Find where the given text appears and provide that cell's center as (x, y) coordinate. 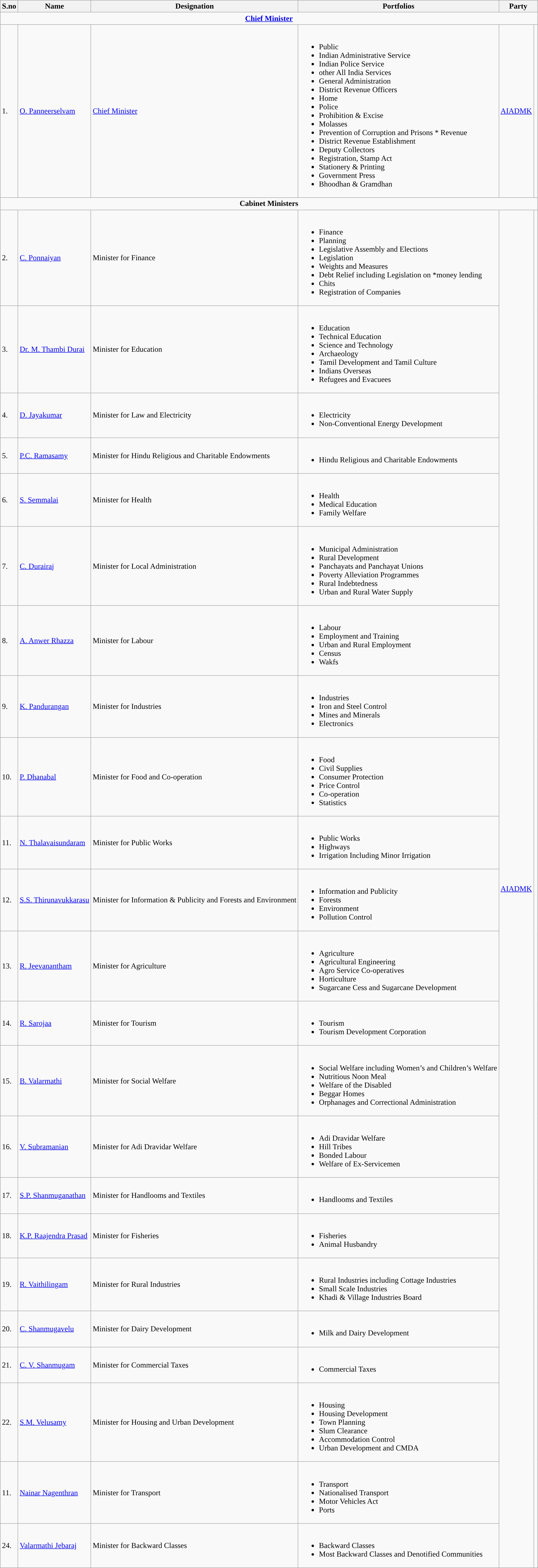
C. Ponnaiyan (55, 258)
Minister for Information & Publicity and Forests and Environment (194, 900)
Name (55, 6)
20. (9, 1329)
Backward ClassesMost Backward Classes and Denotified Communities (399, 1545)
17. (9, 1195)
Minister for Handlooms and Textiles (194, 1195)
Portfolios (399, 6)
Minister for Education (194, 350)
C. Durairaj (55, 566)
R. Sarojaa (55, 1023)
A. Anwer Rhazza (55, 641)
Minister for Social Welfare (194, 1081)
Minister for Public Works (194, 843)
AgricultureAgricultural EngineeringAgro Service Co-operativesHorticultureSugarcane Cess and Sugarcane Development (399, 966)
Minister for Rural Industries (194, 1284)
9. (9, 706)
Cabinet Ministers (269, 204)
24. (9, 1545)
Minister for Agriculture (194, 966)
6. (9, 500)
Information and PublicityForestsEnvironmentPollution Control (399, 900)
EducationTechnical EducationScience and TechnologyArchaeologyTamil Development and Tamil CultureIndians OverseasRefugees and Evacuees (399, 350)
5. (9, 456)
Nainar Nagenthran (55, 1492)
HousingHousing DevelopmentTown PlanningSlum ClearanceAccommodation ControlUrban Development and CMDA (399, 1422)
C. Shanmugavelu (55, 1329)
Valarmathi Jebaraj (55, 1545)
S.S. Thirunavukkarasu (55, 900)
Minister for Housing and Urban Development (194, 1422)
Minister for Food and Co-operation (194, 777)
12. (9, 900)
Municipal AdministrationRural DevelopmentPanchayats and Panchayat UnionsPoverty Alleviation ProgrammesRural IndebtednessUrban and Rural Water Supply (399, 566)
Minister for Finance (194, 258)
Minister for Adi Dravidar Welfare (194, 1147)
ElectricityNon-Conventional Energy Development (399, 415)
21. (9, 1365)
Hindu Religious and Charitable Endowments (399, 456)
Minister for Commercial Taxes (194, 1365)
Party (518, 6)
S. Semmalai (55, 500)
TransportNationalised TransportMotor Vehicles ActPorts (399, 1492)
1. (9, 111)
V. Subramanian (55, 1147)
C. V. Shanmugam (55, 1365)
2. (9, 258)
FisheriesAnimal Husbandry (399, 1236)
Adi Dravidar WelfareHill TribesBonded LabourWelfare of Ex-Servicemen (399, 1147)
LabourEmployment and TrainingUrban and Rural EmploymentCensusWakfs (399, 641)
Minister for Industries (194, 706)
3. (9, 350)
Minister for Fisheries (194, 1236)
R. Vaithilingam (55, 1284)
FoodCivil SuppliesConsumer ProtectionPrice ControlCo-operationStatistics (399, 777)
R. Jeevanantham (55, 966)
TourismTourism Development Corporation (399, 1023)
Rural Industries including Cottage IndustriesSmall Scale IndustriesKhadi & Village Industries Board (399, 1284)
Minister for Backward Classes (194, 1545)
13. (9, 966)
Milk and Dairy Development (399, 1329)
P. Dhanabal (55, 777)
Minister for Tourism (194, 1023)
O. Panneerselvam (55, 111)
Public WorksHighwaysIrrigation Including Minor Irrigation (399, 843)
4. (9, 415)
K. Pandurangan (55, 706)
D. Jayakumar (55, 415)
Handlooms and Textiles (399, 1195)
S.P. Shanmuganathan (55, 1195)
10. (9, 777)
22. (9, 1422)
K.P. Raajendra Prasad (55, 1236)
Designation (194, 6)
S.M. Velusamy (55, 1422)
P.C. Ramasamy (55, 456)
HealthMedical EducationFamily Welfare (399, 500)
Minister for Labour (194, 641)
8. (9, 641)
IndustriesIron and Steel ControlMines and MineralsElectronics (399, 706)
Minister for Hindu Religious and Charitable Endowments (194, 456)
N. Thalavaisundaram (55, 843)
Dr. M. Thambi Durai (55, 350)
Minister for Local Administration (194, 566)
7. (9, 566)
19. (9, 1284)
Minister for Health (194, 500)
Minister for Dairy Development (194, 1329)
14. (9, 1023)
18. (9, 1236)
15. (9, 1081)
Minister for Transport (194, 1492)
S.no (9, 6)
Commercial Taxes (399, 1365)
16. (9, 1147)
B. Valarmathi (55, 1081)
Minister for Law and Electricity (194, 415)
